Locate the cell with the specified text and output its [X, Y] center coordinate. 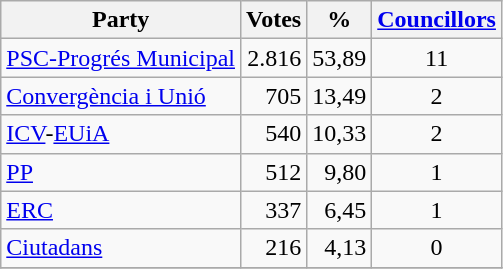
9,80 [340, 172]
10,33 [340, 134]
ERC [121, 210]
216 [273, 248]
PP [121, 172]
Votes [273, 20]
337 [273, 210]
512 [273, 172]
0 [437, 248]
13,49 [340, 96]
ICV-EUiA [121, 134]
4,13 [340, 248]
Party [121, 20]
PSC-Progrés Municipal [121, 58]
705 [273, 96]
11 [437, 58]
53,89 [340, 58]
540 [273, 134]
Councillors [437, 20]
Convergència i Unió [121, 96]
Ciutadans [121, 248]
2.816 [273, 58]
% [340, 20]
6,45 [340, 210]
